Determine the [x, y] coordinate at the center of the cell enclosing the given text.  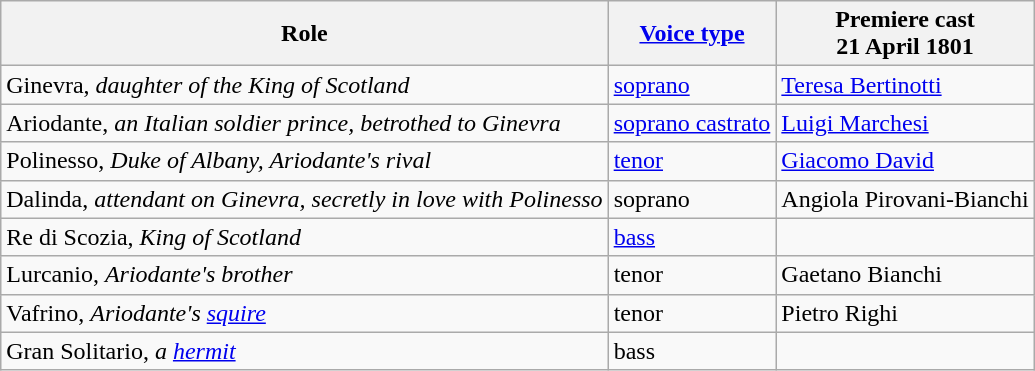
Pietro Righi [905, 313]
soprano castrato [692, 123]
Ginevra, daughter of the King of Scotland [304, 85]
Luigi Marchesi [905, 123]
Ariodante, an Italian soldier prince, betrothed to Ginevra [304, 123]
Angiola Pirovani-Bianchi [905, 199]
Dalinda, attendant on Ginevra, secretly in love with Polinesso [304, 199]
Premiere cast21 April 1801 [905, 34]
Voice type [692, 34]
Polinesso, Duke of Albany, Ariodante's rival [304, 161]
Vafrino, Ariodante's squire [304, 313]
Giacomo David [905, 161]
Lurcanio, Ariodante's brother [304, 275]
Gran Solitario, a hermit [304, 351]
Gaetano Bianchi [905, 275]
Re di Scozia, King of Scotland [304, 237]
Role [304, 34]
Teresa Bertinotti [905, 85]
